Return [X, Y] of the center of cell containing provided text 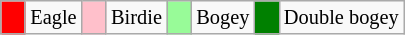
Bogey [222, 17]
Double bogey [342, 17]
Eagle [53, 17]
Birdie [136, 17]
